Identify which cell holds the provided text, then report its (x, y) central coordinate. 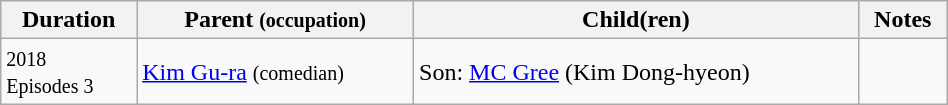
Kim Gu-ra (comedian) (276, 72)
Parent (occupation) (276, 20)
Duration (69, 20)
Child(ren) (636, 20)
Notes (902, 20)
Son: MC Gree (Kim Dong-hyeon) (636, 72)
2018Episodes 3 (69, 72)
